Extract the (x, y) coordinate from the center of the cell holding the provided text.  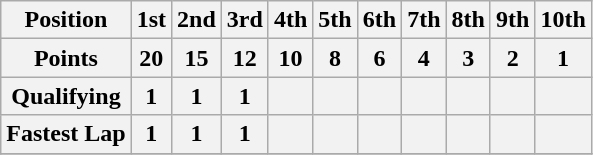
6 (379, 58)
10 (290, 58)
8th (468, 20)
20 (151, 58)
5th (335, 20)
Points (66, 58)
10th (563, 20)
6th (379, 20)
2 (512, 58)
3rd (244, 20)
Fastest Lap (66, 134)
12 (244, 58)
8 (335, 58)
15 (197, 58)
Position (66, 20)
4th (290, 20)
7th (424, 20)
2nd (197, 20)
3 (468, 58)
Qualifying (66, 96)
4 (424, 58)
9th (512, 20)
1st (151, 20)
